Detect which cell encompasses the target text, then output its (x, y) center coordinate. 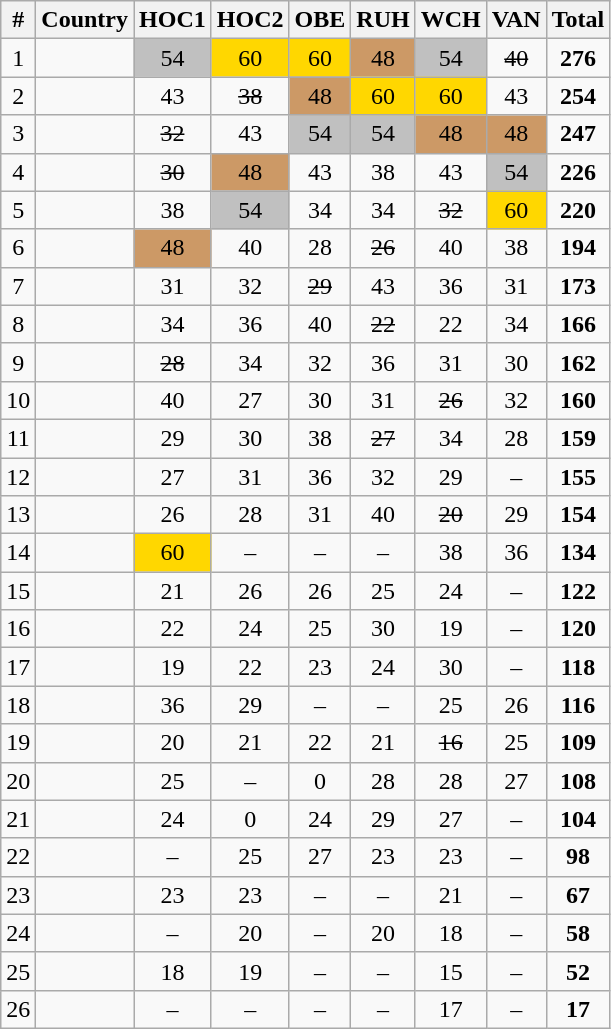
155 (578, 477)
3 (18, 134)
WCH (450, 20)
9 (18, 362)
108 (578, 781)
254 (578, 96)
14 (18, 553)
8 (18, 324)
7 (18, 286)
VAN (516, 20)
276 (578, 58)
109 (578, 743)
154 (578, 515)
HOC1 (173, 20)
52 (578, 971)
173 (578, 286)
118 (578, 667)
# (18, 20)
11 (18, 438)
226 (578, 172)
134 (578, 553)
98 (578, 857)
Total (578, 20)
104 (578, 819)
220 (578, 210)
162 (578, 362)
4 (18, 172)
2 (18, 96)
RUH (383, 20)
67 (578, 895)
HOC2 (250, 20)
58 (578, 933)
247 (578, 134)
1 (18, 58)
116 (578, 705)
OBE (320, 20)
122 (578, 591)
120 (578, 629)
5 (18, 210)
6 (18, 248)
166 (578, 324)
194 (578, 248)
160 (578, 400)
159 (578, 438)
Country (85, 20)
13 (18, 515)
10 (18, 400)
12 (18, 477)
